Extract the (x, y) coordinate from the center of the cell holding the provided text.  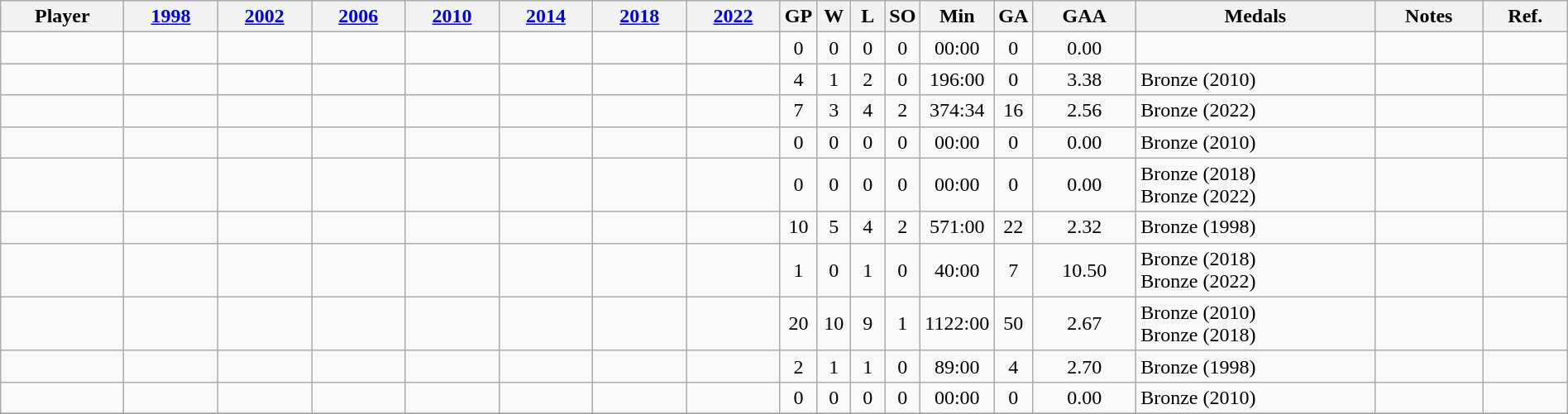
W (834, 17)
196:00 (958, 79)
2022 (733, 17)
1122:00 (958, 324)
GA (1014, 17)
1998 (170, 17)
3 (834, 111)
Notes (1429, 17)
GP (798, 17)
Ref. (1525, 17)
Bronze (2022) (1255, 111)
9 (868, 324)
22 (1014, 227)
2002 (265, 17)
89:00 (958, 366)
2.32 (1085, 227)
2018 (640, 17)
Min (958, 17)
L (868, 17)
10.50 (1085, 269)
2.56 (1085, 111)
5 (834, 227)
2.67 (1085, 324)
50 (1014, 324)
Medals (1255, 17)
2014 (546, 17)
2006 (359, 17)
20 (798, 324)
SO (903, 17)
3.38 (1085, 79)
2.70 (1085, 366)
Bronze (2010) Bronze (2018) (1255, 324)
374:34 (958, 111)
16 (1014, 111)
GAA (1085, 17)
571:00 (958, 227)
Player (63, 17)
2010 (452, 17)
40:00 (958, 269)
